For the text-containing cell, return its midpoint in (x, y) coordinate format. 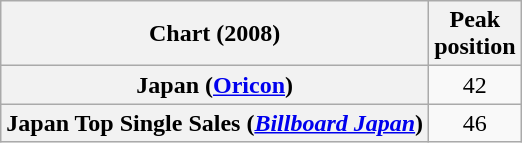
Chart (2008) (215, 34)
Peakposition (475, 34)
Japan (Oricon) (215, 85)
Japan Top Single Sales (Billboard Japan) (215, 123)
46 (475, 123)
42 (475, 85)
